Pinpoint the cell where the given text exists, returning its [x, y] midpoint coordinate. 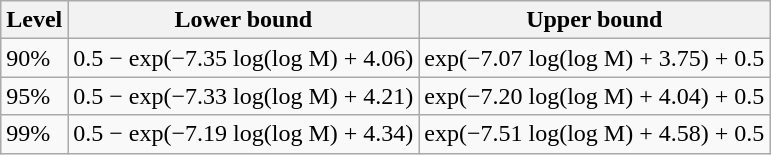
0.5 − exp(−7.19 log(log M) + 4.34) [244, 134]
exp(−7.07 log(log M) + 3.75) + 0.5 [594, 58]
exp(−7.51 log(log M) + 4.58) + 0.5 [594, 134]
99% [34, 134]
exp(−7.20 log(log M) + 4.04) + 0.5 [594, 96]
Lower bound [244, 20]
Level [34, 20]
90% [34, 58]
0.5 − exp(−7.35 log(log M) + 4.06) [244, 58]
Upper bound [594, 20]
95% [34, 96]
0.5 − exp(−7.33 log(log M) + 4.21) [244, 96]
